Return (X, Y) of the center of cell containing provided text 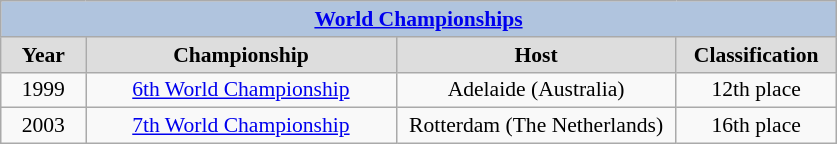
World Championships (419, 19)
Classification (756, 55)
Host (536, 55)
Championship (241, 55)
6th World Championship (241, 90)
12th place (756, 90)
Adelaide (Australia) (536, 90)
Rotterdam (The Netherlands) (536, 126)
Year (44, 55)
7th World Championship (241, 126)
16th place (756, 126)
1999 (44, 90)
2003 (44, 126)
